Return (x, y) of the center of cell containing provided text 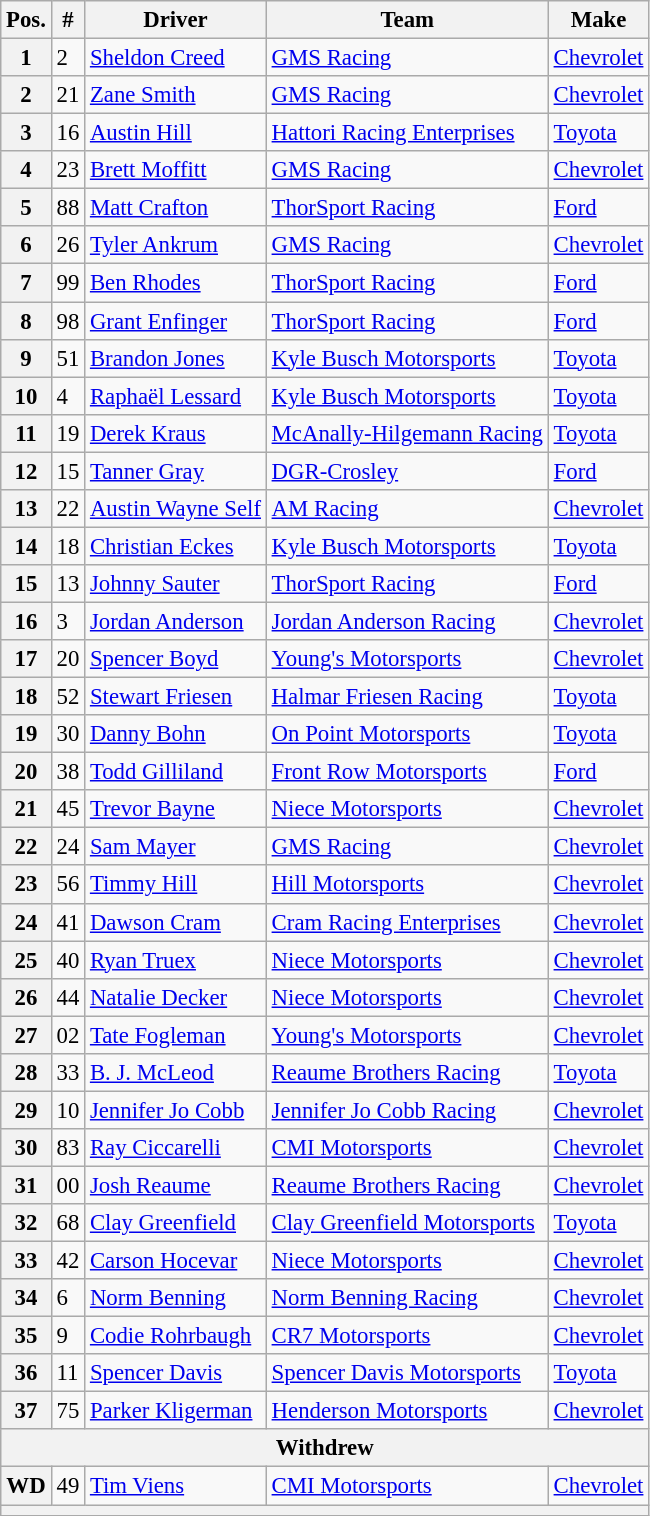
McAnally-Hilgemann Racing (407, 433)
Hill Motorsports (407, 885)
Josh Reaume (176, 1185)
49 (68, 1486)
Austin Hill (176, 133)
Make (598, 20)
41 (68, 922)
Matt Crafton (176, 208)
Zane Smith (176, 95)
17 (26, 659)
Pos. (26, 20)
CR7 Motorsports (407, 1336)
Parker Kligerman (176, 1411)
Spencer Davis (176, 1373)
Ray Ciccarelli (176, 1148)
Sam Mayer (176, 847)
Halmar Friesen Racing (407, 697)
Driver (176, 20)
35 (26, 1336)
DGR-Crosley (407, 471)
32 (26, 1223)
Codie Rohrbaugh (176, 1336)
29 (26, 1110)
38 (68, 772)
28 (26, 1073)
On Point Motorsports (407, 734)
Tate Fogleman (176, 1035)
44 (68, 997)
Stewart Friesen (176, 697)
56 (68, 885)
Jordan Anderson Racing (407, 621)
25 (26, 960)
Norm Benning (176, 1298)
98 (68, 321)
68 (68, 1223)
27 (26, 1035)
Spencer Boyd (176, 659)
Christian Eckes (176, 546)
34 (26, 1298)
45 (68, 809)
36 (26, 1373)
Natalie Decker (176, 997)
12 (26, 471)
Team (407, 20)
42 (68, 1261)
Ben Rhodes (176, 283)
Trevor Bayne (176, 809)
Tim Viens (176, 1486)
51 (68, 358)
00 (68, 1185)
Cram Racing Enterprises (407, 922)
88 (68, 208)
Timmy Hill (176, 885)
Clay Greenfield (176, 1223)
40 (68, 960)
Jennifer Jo Cobb (176, 1110)
7 (26, 283)
Ryan Truex (176, 960)
Brett Moffitt (176, 170)
75 (68, 1411)
Norm Benning Racing (407, 1298)
31 (26, 1185)
Todd Gilliland (176, 772)
Tyler Ankrum (176, 245)
83 (68, 1148)
8 (26, 321)
Withdrew (325, 1449)
99 (68, 283)
Johnny Sauter (176, 584)
14 (26, 546)
Dawson Cram (176, 922)
52 (68, 697)
Carson Hocevar (176, 1261)
AM Racing (407, 509)
Jennifer Jo Cobb Racing (407, 1110)
# (68, 20)
Clay Greenfield Motorsports (407, 1223)
Hattori Racing Enterprises (407, 133)
Austin Wayne Self (176, 509)
Jordan Anderson (176, 621)
37 (26, 1411)
Derek Kraus (176, 433)
Sheldon Creed (176, 58)
Danny Bohn (176, 734)
Grant Enfinger (176, 321)
02 (68, 1035)
Tanner Gray (176, 471)
B. J. McLeod (176, 1073)
1 (26, 58)
Raphaël Lessard (176, 396)
Henderson Motorsports (407, 1411)
Front Row Motorsports (407, 772)
Spencer Davis Motorsports (407, 1373)
5 (26, 208)
WD (26, 1486)
Brandon Jones (176, 358)
